Identify which cell holds the provided text, then report its (X, Y) central coordinate. 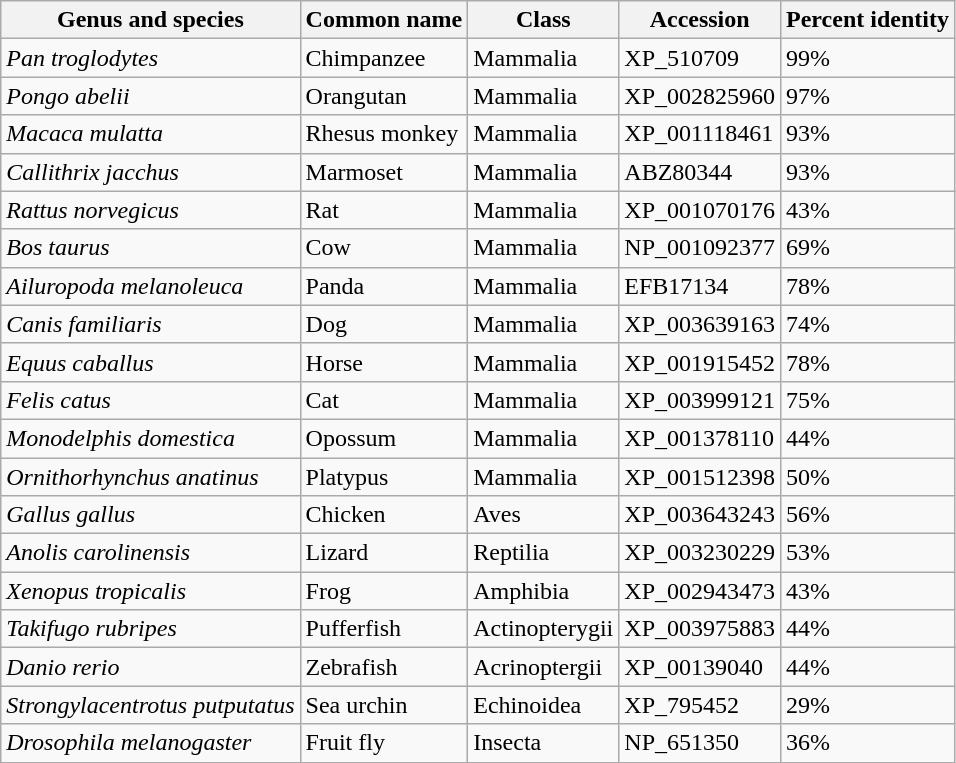
74% (868, 324)
Cat (384, 400)
Common name (384, 20)
Frog (384, 591)
XP_003643243 (700, 515)
EFB17134 (700, 286)
Acrinoptergii (544, 667)
Aves (544, 515)
Drosophila melanogaster (150, 743)
Monodelphis domestica (150, 438)
29% (868, 705)
Rat (384, 210)
Chicken (384, 515)
Ornithorhynchus anatinus (150, 477)
XP_003639163 (700, 324)
Accession (700, 20)
XP_001070176 (700, 210)
Insecta (544, 743)
53% (868, 553)
Opossum (384, 438)
56% (868, 515)
75% (868, 400)
Chimpanzee (384, 58)
Zebrafish (384, 667)
Percent identity (868, 20)
Genus and species (150, 20)
Dog (384, 324)
99% (868, 58)
Pongo abelii (150, 96)
XP_001512398 (700, 477)
XP_002943473 (700, 591)
Echinoidea (544, 705)
Amphibia (544, 591)
XP_003230229 (700, 553)
XP_00139040 (700, 667)
Felis catus (150, 400)
XP_002825960 (700, 96)
XP_001118461 (700, 134)
69% (868, 248)
XP_003999121 (700, 400)
Fruit fly (384, 743)
NP_651350 (700, 743)
Bos taurus (150, 248)
Rattus norvegicus (150, 210)
NP_001092377 (700, 248)
XP_001915452 (700, 362)
Platypus (384, 477)
Panda (384, 286)
Strongylacentrotus putputatus (150, 705)
Sea urchin (384, 705)
Reptilia (544, 553)
ABZ80344 (700, 172)
XP_003975883 (700, 629)
Takifugo rubripes (150, 629)
50% (868, 477)
Pufferfish (384, 629)
Ailuropoda melanoleuca (150, 286)
XP_510709 (700, 58)
Gallus gallus (150, 515)
Cow (384, 248)
Orangutan (384, 96)
Anolis carolinensis (150, 553)
XP_795452 (700, 705)
Pan troglodytes (150, 58)
97% (868, 96)
Rhesus monkey (384, 134)
Callithrix jacchus (150, 172)
Macaca mulatta (150, 134)
XP_001378110 (700, 438)
Canis familiaris (150, 324)
Danio rerio (150, 667)
36% (868, 743)
Marmoset (384, 172)
Horse (384, 362)
Lizard (384, 553)
Equus caballus (150, 362)
Xenopus tropicalis (150, 591)
Actinopterygii (544, 629)
Class (544, 20)
